Find where the given text appears and provide that cell's center as [x, y] coordinate. 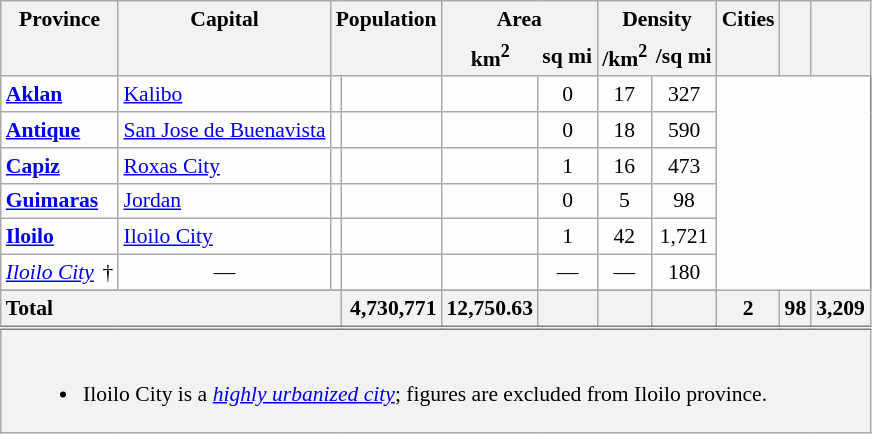
Iloilo City is a highly urbanized city; figures are excluded from Iloilo province. [436, 380]
Capiz [60, 166]
4,730,771 [391, 308]
Aklan [60, 95]
Kalibo [224, 95]
Cities [748, 18]
17 [624, 95]
Density [657, 18]
Roxas City [224, 166]
Province [60, 18]
180 [684, 273]
3,209 [840, 308]
Iloilo [60, 237]
Guimaras [60, 201]
42 [624, 237]
473 [684, 166]
16 [624, 166]
Population [386, 18]
1,721 [684, 237]
12,750.63 [490, 308]
18 [624, 130]
Capital [224, 18]
5 [624, 201]
/sq mi [684, 56]
Total [171, 308]
† [108, 273]
Area [520, 18]
327 [684, 95]
sq mi [568, 56]
San Jose de Buenavista [224, 130]
2 [748, 308]
km2 [490, 56]
Antique [60, 130]
/km2 [624, 56]
Jordan [224, 201]
590 [684, 130]
